Return [X, Y] of the center of cell containing provided text 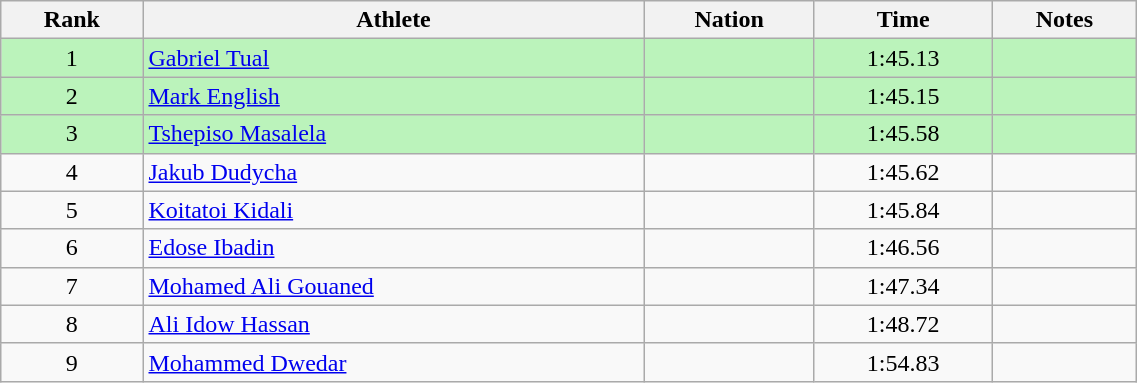
1:45.58 [902, 134]
2 [72, 96]
Jakub Dudycha [394, 172]
7 [72, 286]
Tshepiso Masalela [394, 134]
Mohammed Dwedar [394, 362]
8 [72, 324]
3 [72, 134]
1 [72, 58]
Nation [729, 20]
Mark English [394, 96]
1:48.72 [902, 324]
Time [902, 20]
6 [72, 248]
Athlete [394, 20]
1:45.13 [902, 58]
1:54.83 [902, 362]
1:45.15 [902, 96]
1:45.62 [902, 172]
Gabriel Tual [394, 58]
1:45.84 [902, 210]
9 [72, 362]
Mohamed Ali Gouaned [394, 286]
5 [72, 210]
1:47.34 [902, 286]
1:46.56 [902, 248]
Edose Ibadin [394, 248]
Ali Idow Hassan [394, 324]
4 [72, 172]
Koitatoi Kidali [394, 210]
Rank [72, 20]
Notes [1064, 20]
